Extract the (x, y) coordinate from the center of the cell holding the provided text.  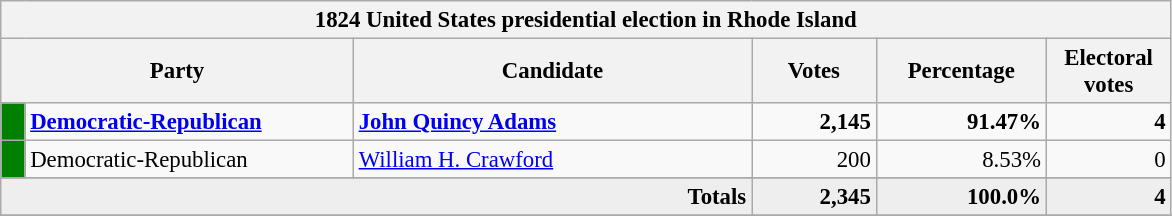
2,145 (814, 122)
91.47% (961, 122)
2,345 (814, 197)
100.0% (961, 197)
Votes (814, 72)
Percentage (961, 72)
Totals (376, 197)
200 (814, 160)
Candidate (552, 72)
8.53% (961, 160)
Party (178, 72)
William H. Crawford (552, 160)
1824 United States presidential election in Rhode Island (586, 20)
John Quincy Adams (552, 122)
0 (1108, 160)
Electoral votes (1108, 72)
